Scan for the cell matching the given text and deliver its (x, y) coordinate at center. 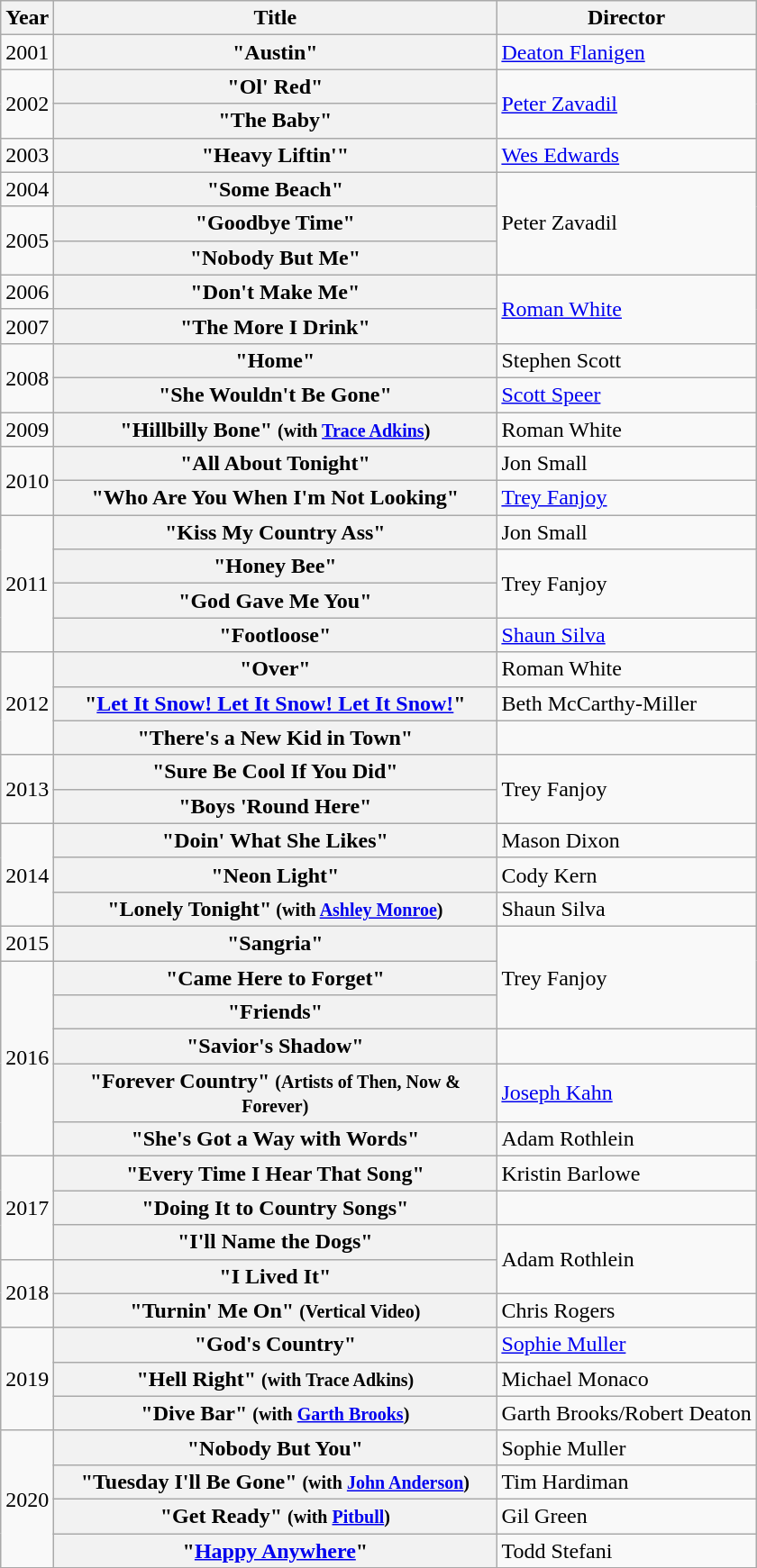
2013 (27, 789)
2015 (27, 943)
2010 (27, 481)
2014 (27, 875)
"Savior's Shadow" (276, 1047)
"Tuesday I'll Be Gone" (with John Anderson) (276, 1482)
"Every Time I Hear That Song" (276, 1174)
Garth Brooks/Robert Deaton (626, 1413)
Michael Monaco (626, 1379)
"Hillbilly Bone" (with Trace Adkins) (276, 430)
Deaton Flanigen (626, 52)
Scott Speer (626, 394)
"She's Got a Way with Words" (276, 1139)
"She Wouldn't Be Gone" (276, 394)
"Friends" (276, 1012)
"I Lived It" (276, 1276)
"Happy Anywhere" (276, 1550)
Joseph Kahn (626, 1093)
"I'll Name the Dogs" (276, 1242)
"Home" (276, 360)
"The Baby" (276, 121)
"Honey Bee" (276, 566)
2007 (27, 326)
"Let It Snow! Let It Snow! Let It Snow!" (276, 703)
2018 (27, 1293)
2019 (27, 1379)
"Nobody But Me" (276, 258)
Stephen Scott (626, 360)
"Who Are You When I'm Not Looking" (276, 498)
2001 (27, 52)
"Sure Be Cool If You Did" (276, 772)
Mason Dixon (626, 840)
Wes Edwards (626, 155)
2017 (27, 1208)
"Boys 'Round Here" (276, 806)
2004 (27, 189)
Gil Green (626, 1516)
2005 (27, 240)
"Austin" (276, 52)
Todd Stefani (626, 1550)
"Hell Right" (with Trace Adkins) (276, 1379)
"Sangria" (276, 943)
"Kiss My Country Ass" (276, 532)
Tim Hardiman (626, 1482)
"Nobody But You" (276, 1447)
Kristin Barlowe (626, 1174)
2003 (27, 155)
Year (27, 18)
2006 (27, 292)
Director (626, 18)
Cody Kern (626, 875)
2002 (27, 104)
Chris Rogers (626, 1310)
"Came Here to Forget" (276, 977)
"God's Country" (276, 1345)
"Forever Country" (Artists of Then, Now & Forever) (276, 1093)
"Goodbye Time" (276, 223)
"Dive Bar" (with Garth Brooks) (276, 1413)
Title (276, 18)
"God Gave Me You" (276, 601)
2012 (27, 703)
2008 (27, 377)
"Turnin' Me On" (Vertical Video) (276, 1310)
"Doin' What She Likes" (276, 840)
"There's a New Kid in Town" (276, 738)
"Lonely Tonight" (with Ashley Monroe) (276, 909)
"Doing It to Country Songs" (276, 1208)
"Get Ready" (with Pitbull) (276, 1516)
"Ol' Red" (276, 86)
"Some Beach" (276, 189)
"The More I Drink" (276, 326)
"Footloose" (276, 635)
"Don't Make Me" (276, 292)
"Heavy Liftin'" (276, 155)
2009 (27, 430)
"Over" (276, 669)
2016 (27, 1057)
2011 (27, 584)
Beth McCarthy-Miller (626, 703)
2020 (27, 1499)
"Neon Light" (276, 875)
"All About Tonight" (276, 464)
